Capture the cell that displays the provided text and extract its [x, y] central coordinate. 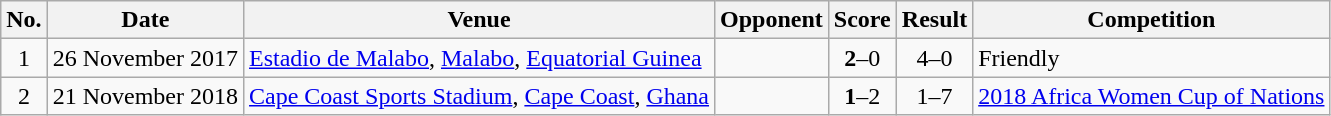
Estadio de Malabo, Malabo, Equatorial Guinea [480, 58]
2018 Africa Women Cup of Nations [1152, 96]
1–7 [934, 96]
1 [24, 58]
Friendly [1152, 58]
4–0 [934, 58]
Score [862, 20]
Result [934, 20]
1–2 [862, 96]
26 November 2017 [145, 58]
Opponent [772, 20]
Venue [480, 20]
2–0 [862, 58]
No. [24, 20]
Competition [1152, 20]
Cape Coast Sports Stadium, Cape Coast, Ghana [480, 96]
21 November 2018 [145, 96]
Date [145, 20]
2 [24, 96]
